Extract the [x, y] coordinate from the center of the cell holding the provided text.  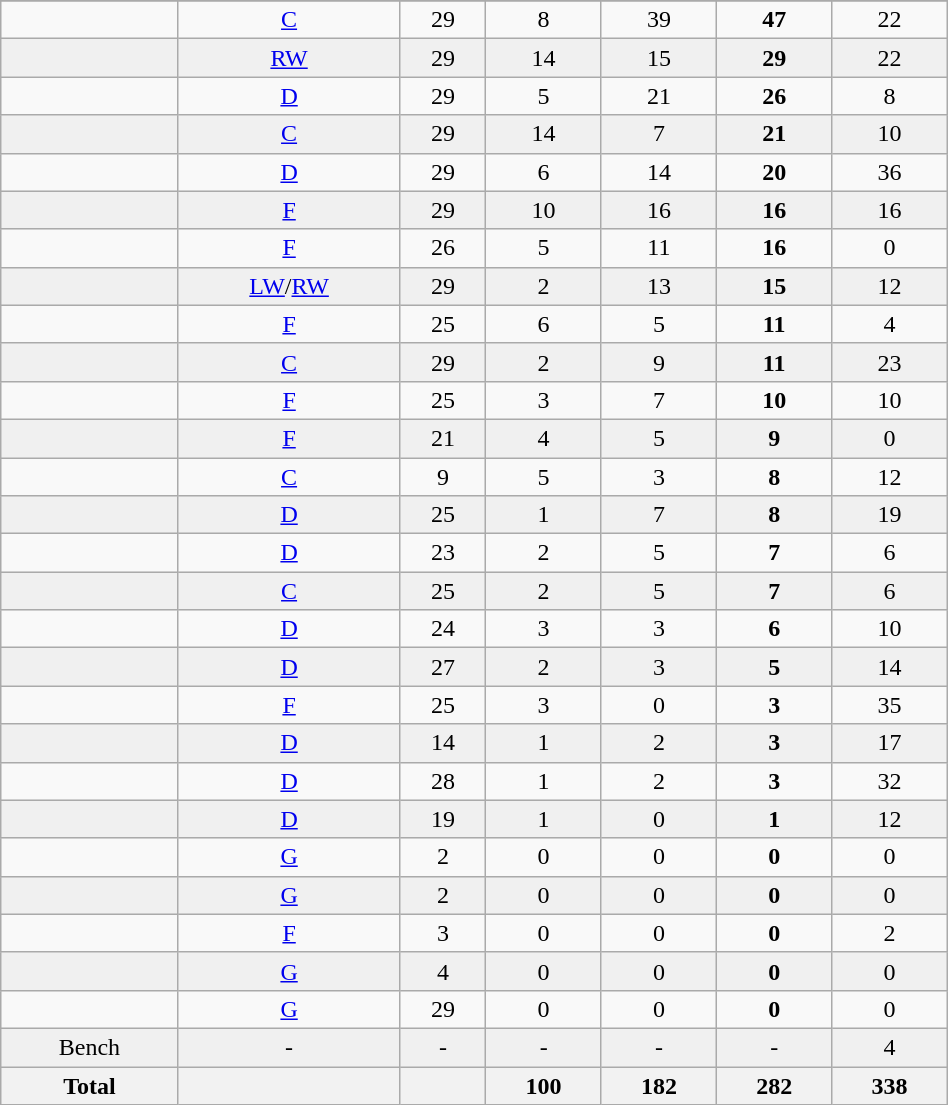
35 [890, 705]
36 [890, 172]
13 [658, 286]
28 [443, 781]
RW [289, 58]
Bench [90, 1047]
47 [774, 20]
32 [890, 781]
Total [90, 1085]
17 [890, 743]
LW/RW [289, 286]
100 [544, 1085]
338 [890, 1085]
27 [443, 667]
20 [774, 172]
282 [774, 1085]
24 [443, 629]
39 [658, 20]
182 [658, 1085]
